Return [X, Y] of the center of cell containing provided text 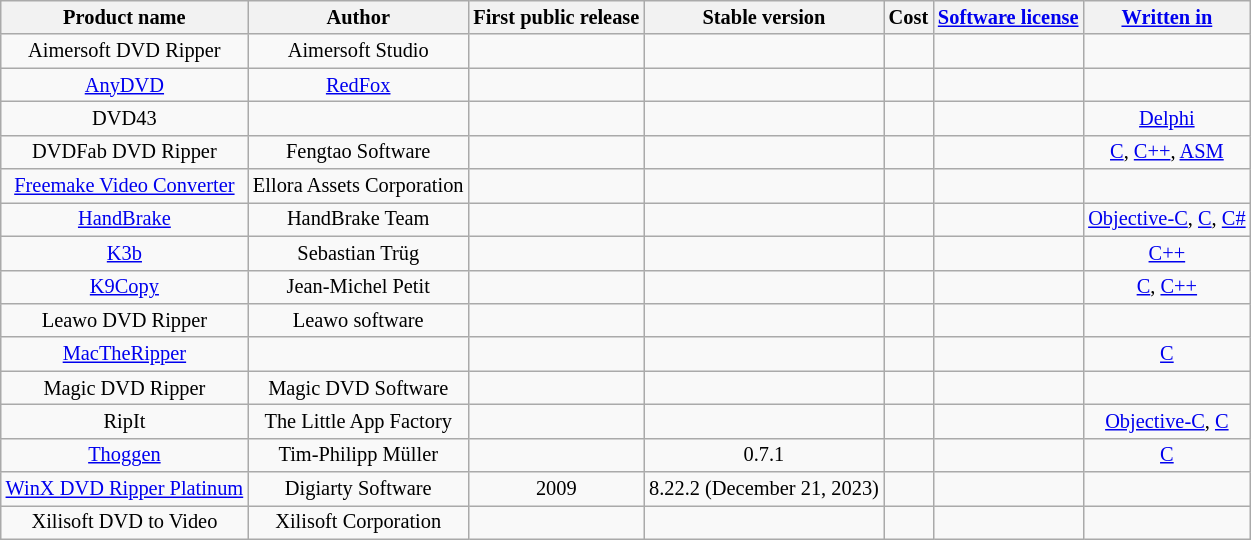
K9Copy [124, 287]
The Little App Factory [358, 421]
Digiarty Software [358, 489]
K3b [124, 253]
Leawo software [358, 320]
HandBrake Team [358, 219]
RedFox [358, 85]
Objective-C, C, C# [1166, 219]
C, C++ [1166, 287]
Magic DVD Software [358, 388]
Aimersoft Studio [358, 51]
8.22.2 (December 21, 2023) [764, 489]
0.7.1 [764, 455]
Xilisoft Corporation [358, 522]
Sebastian Trüg [358, 253]
Thoggen [124, 455]
Objective-C, C [1166, 421]
Magic DVD Ripper [124, 388]
MacTheRipper [124, 354]
Fengtao Software [358, 152]
Product name [124, 17]
DVD43 [124, 118]
Leawo DVD Ripper [124, 320]
2009 [556, 489]
Aimersoft DVD Ripper [124, 51]
HandBrake [124, 219]
Freemake Video Converter [124, 186]
Ellora Assets Corporation [358, 186]
RipIt [124, 421]
Xilisoft DVD to Video [124, 522]
Tim-Philipp Müller [358, 455]
C, C++, ASM [1166, 152]
First public release [556, 17]
AnyDVD [124, 85]
Written in [1166, 17]
Jean-Michel Petit [358, 287]
Cost [908, 17]
Author [358, 17]
Stable version [764, 17]
C++ [1166, 253]
DVDFab DVD Ripper [124, 152]
Software license [1008, 17]
WinX DVD Ripper Platinum [124, 489]
Delphi [1166, 118]
